From the cell containing the given text, extract its center point as (X, Y) coordinate. 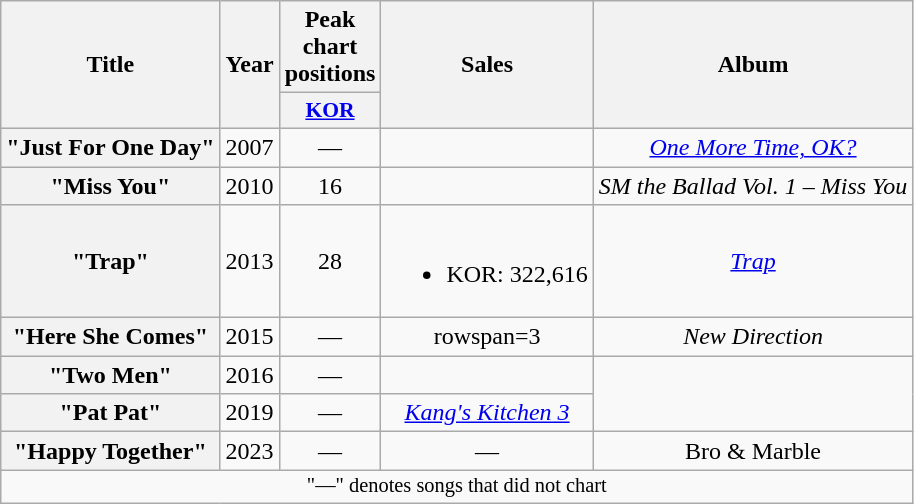
"Just For One Day" (110, 147)
One More Time, OK? (753, 147)
Title (110, 65)
"Two Men" (110, 375)
Album (753, 65)
Bro & Marble (753, 451)
2013 (250, 262)
16 (330, 185)
Trap (753, 262)
2015 (250, 337)
"Pat Pat" (110, 413)
New Direction (753, 337)
Year (250, 65)
"—" denotes songs that did not chart (457, 487)
"Miss You" (110, 185)
"Happy Together" (110, 451)
SM the Ballad Vol. 1 – Miss You (753, 185)
Kang's Kitchen 3 (487, 413)
"Trap" (110, 262)
2016 (250, 375)
2007 (250, 147)
28 (330, 262)
KOR: 322,616 (487, 262)
2019 (250, 413)
"Here She Comes" (110, 337)
Sales (487, 65)
Peakchartpositions (330, 47)
rowspan=3 (487, 337)
KOR (330, 111)
2010 (250, 185)
2023 (250, 451)
